From the cell containing the given text, extract its center point as [x, y] coordinate. 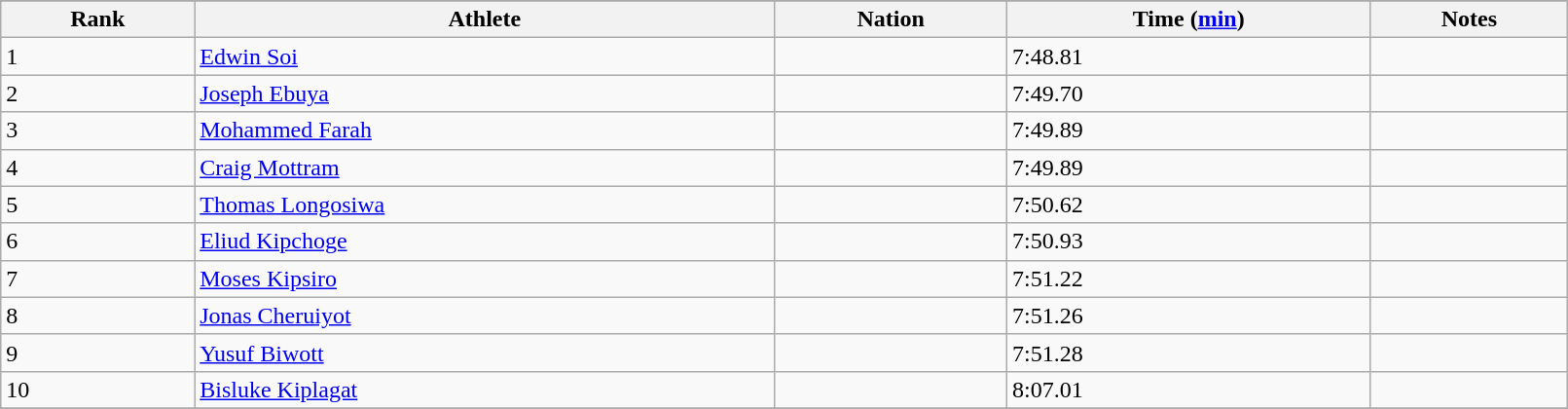
Craig Mottram [485, 167]
7:51.26 [1188, 316]
Time (min) [1188, 19]
Eliud Kipchoge [485, 242]
8 [97, 316]
8:07.01 [1188, 390]
Yusuf Biwott [485, 353]
1 [97, 56]
Bisluke Kiplagat [485, 390]
9 [97, 353]
Joseph Ebuya [485, 93]
2 [97, 93]
7:50.62 [1188, 204]
Thomas Longosiwa [485, 204]
Edwin Soi [485, 56]
Mohammed Farah [485, 130]
7:48.81 [1188, 56]
7 [97, 279]
5 [97, 204]
Notes [1470, 19]
4 [97, 167]
Athlete [485, 19]
Moses Kipsiro [485, 279]
Rank [97, 19]
3 [97, 130]
7:51.22 [1188, 279]
6 [97, 242]
7:50.93 [1188, 242]
Nation [891, 19]
Jonas Cheruiyot [485, 316]
10 [97, 390]
7:51.28 [1188, 353]
7:49.70 [1188, 93]
